Identify which cell holds the provided text, then report its [x, y] central coordinate. 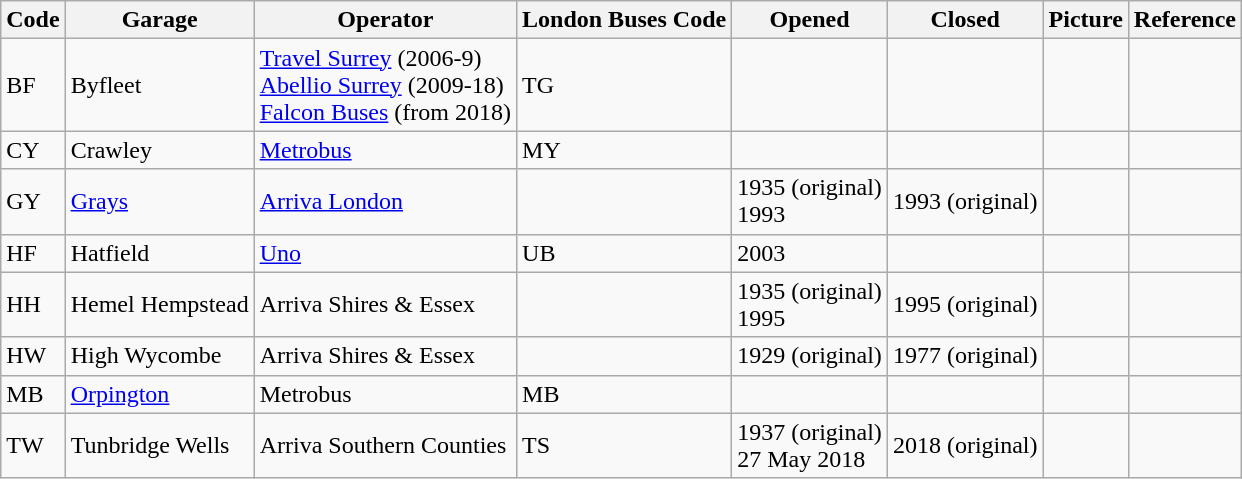
UB [624, 253]
1937 (original)27 May 2018 [810, 446]
HH [33, 304]
Uno [385, 253]
Closed [965, 20]
1977 (original) [965, 356]
Arriva Southern Counties [385, 446]
1935 (original)1993 [810, 202]
Code [33, 20]
TG [624, 85]
MY [624, 150]
1993 (original) [965, 202]
Garage [160, 20]
Opened [810, 20]
HF [33, 253]
2003 [810, 253]
Travel Surrey (2006-9)Abellio Surrey (2009-18)Falcon Buses (from 2018) [385, 85]
2018 (original) [965, 446]
1929 (original) [810, 356]
Orpington [160, 394]
Operator [385, 20]
Reference [1184, 20]
Hatfield [160, 253]
London Buses Code [624, 20]
Picture [1086, 20]
Crawley [160, 150]
Byfleet [160, 85]
Tunbridge Wells [160, 446]
High Wycombe [160, 356]
1995 (original) [965, 304]
HW [33, 356]
GY [33, 202]
Hemel Hempstead [160, 304]
TS [624, 446]
Grays [160, 202]
Arriva London [385, 202]
TW [33, 446]
CY [33, 150]
1935 (original)1995 [810, 304]
BF [33, 85]
